Find where the given text appears and provide that cell's center as (X, Y) coordinate. 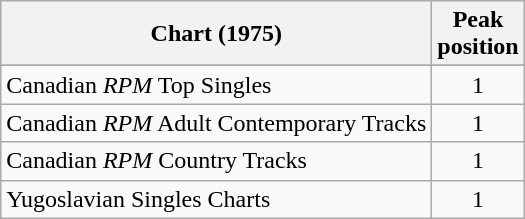
Canadian RPM Country Tracks (216, 161)
Canadian RPM Adult Contemporary Tracks (216, 123)
Yugoslavian Singles Charts (216, 199)
Peakposition (478, 34)
Chart (1975) (216, 34)
Canadian RPM Top Singles (216, 85)
